Find where the given text appears and provide that cell's center as (X, Y) coordinate. 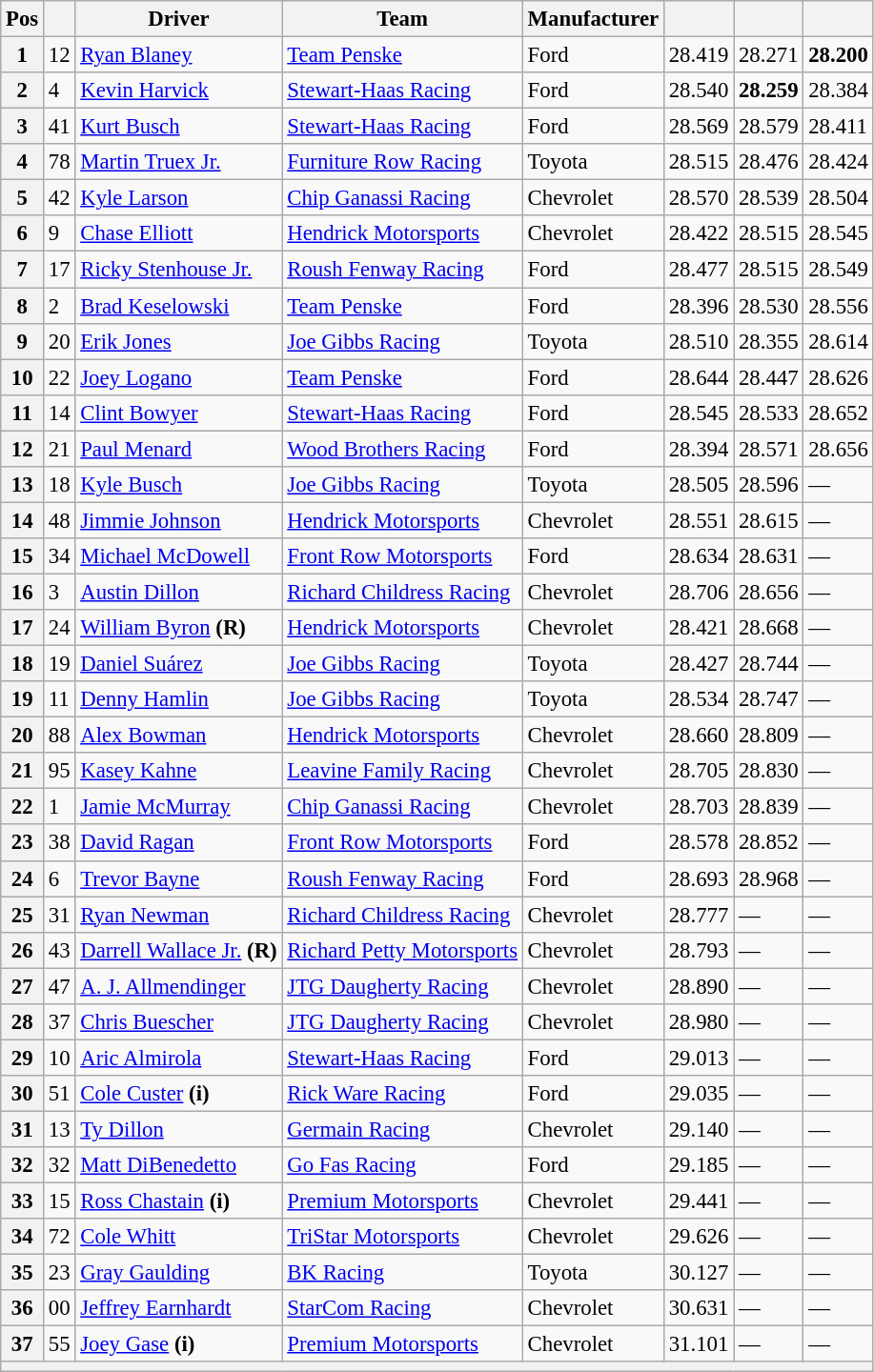
42 (59, 198)
43 (59, 950)
Cole Whitt (179, 1237)
7 (23, 270)
28.570 (698, 198)
Gray Gaulding (179, 1273)
Wood Brothers Racing (402, 449)
28.631 (768, 556)
33 (23, 1201)
Furniture Row Racing (402, 162)
28.596 (768, 485)
28.540 (698, 91)
38 (59, 843)
88 (59, 736)
28.852 (768, 843)
29.140 (698, 1129)
Kevin Harvick (179, 91)
29.035 (698, 1094)
Go Fas Racing (402, 1165)
Jimmie Johnson (179, 520)
29.013 (698, 1058)
8 (23, 306)
Richard Petty Motorsports (402, 950)
28.539 (768, 198)
Kasey Kahne (179, 771)
28.569 (698, 127)
27 (23, 986)
28.427 (698, 664)
28.744 (768, 664)
28.421 (698, 628)
28.615 (768, 520)
28.693 (698, 878)
28.394 (698, 449)
29.626 (698, 1237)
78 (59, 162)
Erik Jones (179, 341)
Ross Chastain (i) (179, 1201)
Matt DiBenedetto (179, 1165)
28.809 (768, 736)
28.644 (698, 377)
Jeffrey Earnhardt (179, 1308)
William Byron (R) (179, 628)
28.422 (698, 233)
16 (23, 592)
28.578 (698, 843)
28.476 (768, 162)
28.411 (839, 127)
28.579 (768, 127)
28.614 (839, 341)
28.534 (698, 699)
28.890 (698, 986)
47 (59, 986)
28.703 (698, 807)
28.660 (698, 736)
Denny Hamlin (179, 699)
Ryan Blaney (179, 55)
28.668 (768, 628)
Kurt Busch (179, 127)
30.127 (698, 1273)
Austin Dillon (179, 592)
David Ragan (179, 843)
Manufacturer (593, 19)
00 (59, 1308)
72 (59, 1237)
28.477 (698, 270)
Ryan Newman (179, 915)
28.626 (839, 377)
28.505 (698, 485)
28.533 (768, 413)
Trevor Bayne (179, 878)
26 (23, 950)
41 (59, 127)
28.652 (839, 413)
28.571 (768, 449)
25 (23, 915)
Alex Bowman (179, 736)
28.839 (768, 807)
Chris Buescher (179, 1022)
28.551 (698, 520)
28.504 (839, 198)
Paul Menard (179, 449)
28.384 (839, 91)
Aric Almirola (179, 1058)
Martin Truex Jr. (179, 162)
Brad Keselowski (179, 306)
Daniel Suárez (179, 664)
TriStar Motorsports (402, 1237)
28.396 (698, 306)
28.510 (698, 341)
Ricky Stenhouse Jr. (179, 270)
Darrell Wallace Jr. (R) (179, 950)
Ty Dillon (179, 1129)
Kyle Larson (179, 198)
Rick Ware Racing (402, 1094)
29 (23, 1058)
Driver (179, 19)
28.980 (698, 1022)
35 (23, 1273)
29.441 (698, 1201)
28.200 (839, 55)
28.530 (768, 306)
28.556 (839, 306)
Cole Custer (i) (179, 1094)
Michael McDowell (179, 556)
Joey Gase (i) (179, 1344)
28.705 (698, 771)
28.419 (698, 55)
51 (59, 1094)
48 (59, 520)
Clint Bowyer (179, 413)
28.355 (768, 341)
Kyle Busch (179, 485)
30 (23, 1094)
29.185 (698, 1165)
30.631 (698, 1308)
95 (59, 771)
28.830 (768, 771)
Leavine Family Racing (402, 771)
5 (23, 198)
28.424 (839, 162)
StarCom Racing (402, 1308)
55 (59, 1344)
A. J. Allmendinger (179, 986)
Chase Elliott (179, 233)
28.549 (839, 270)
28.968 (768, 878)
36 (23, 1308)
28.793 (698, 950)
Jamie McMurray (179, 807)
Germain Racing (402, 1129)
28.271 (768, 55)
28.259 (768, 91)
28.777 (698, 915)
28.747 (768, 699)
Joey Logano (179, 377)
Team (402, 19)
28.706 (698, 592)
28.634 (698, 556)
BK Racing (402, 1273)
28.447 (768, 377)
31.101 (698, 1344)
28 (23, 1022)
Pos (23, 19)
